Capture the cell that displays the provided text and extract its [x, y] central coordinate. 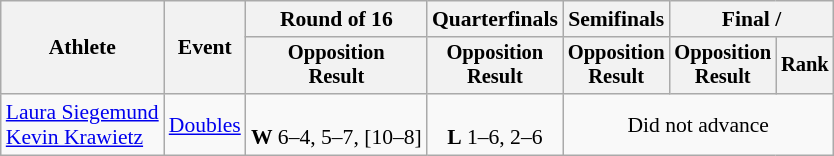
W 6–4, 5–7, [10–8] [336, 124]
Round of 16 [336, 19]
Quarterfinals [495, 19]
Did not advance [698, 124]
Athlete [82, 48]
L 1–6, 2–6 [495, 124]
Event [205, 48]
Rank [805, 66]
Final / [751, 19]
Laura SiegemundKevin Krawietz [82, 124]
Semifinals [616, 19]
Doubles [205, 124]
